For the text-containing cell, return its midpoint in (X, Y) coordinate format. 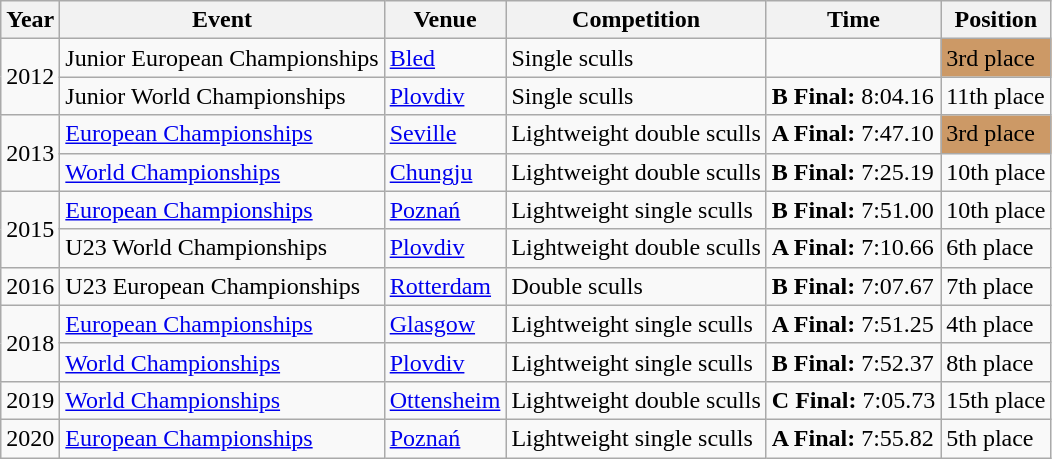
2016 (30, 286)
B Final: 8:04.16 (853, 96)
Year (30, 20)
4th place (996, 324)
Chungju (445, 172)
C Final: 7:05.73 (853, 400)
Ottensheim (445, 400)
Junior World Championships (222, 96)
2019 (30, 400)
2020 (30, 438)
B Final: 7:52.37 (853, 362)
5th place (996, 438)
Double sculls (636, 286)
U23 European Championships (222, 286)
Competition (636, 20)
A Final: 7:10.66 (853, 248)
A Final: 7:47.10 (853, 134)
Rotterdam (445, 286)
8th place (996, 362)
Seville (445, 134)
Glasgow (445, 324)
B Final: 7:51.00 (853, 210)
A Final: 7:55.82 (853, 438)
2013 (30, 153)
2018 (30, 343)
2015 (30, 229)
Time (853, 20)
Venue (445, 20)
11th place (996, 96)
Event (222, 20)
Bled (445, 58)
15th place (996, 400)
B Final: 7:25.19 (853, 172)
Junior European Championships (222, 58)
2012 (30, 77)
7th place (996, 286)
A Final: 7:51.25 (853, 324)
6th place (996, 248)
B Final: 7:07.67 (853, 286)
Position (996, 20)
U23 World Championships (222, 248)
